Output the [X, Y] coordinate of the center of the cell containing the given text.  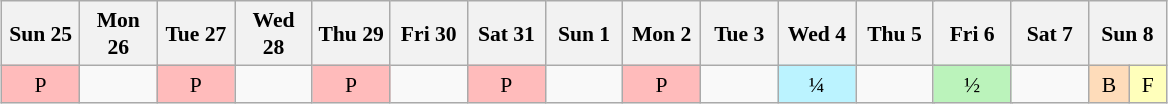
Thu 5 [895, 33]
Sun 25 [41, 33]
Sat 7 [1050, 33]
Mon 2 [662, 33]
Mon 26 [118, 33]
Sat 31 [507, 33]
Wed 4 [817, 33]
Sun 8 [1128, 33]
Tue 27 [196, 33]
¼ [817, 84]
Wed 28 [274, 33]
Tue 3 [739, 33]
Sun 1 [584, 33]
Fri 30 [429, 33]
Fri 6 [972, 33]
B [1110, 84]
Thu 29 [351, 33]
F [1148, 84]
½ [972, 84]
